For the text-containing cell, return its midpoint in (x, y) coordinate format. 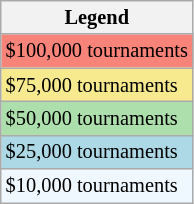
$100,000 tournaments (97, 51)
$10,000 tournaments (97, 186)
$50,000 tournaments (97, 118)
Legend (97, 17)
$25,000 tournaments (97, 152)
$75,000 tournaments (97, 85)
